Pinpoint the cell where the given text exists, returning its (x, y) midpoint coordinate. 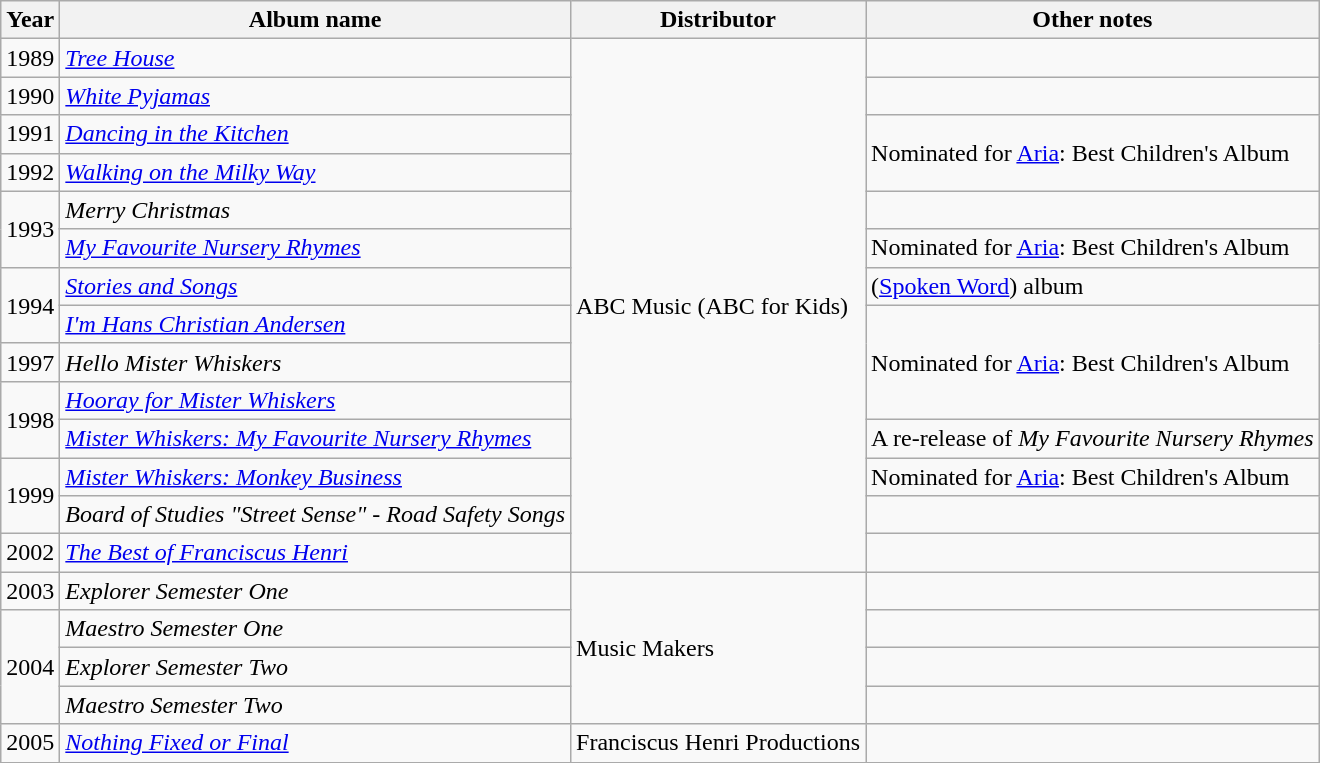
Board of Studies "Street Sense" - Road Safety Songs (316, 515)
A re-release of My Favourite Nursery Rhymes (1093, 438)
Nothing Fixed or Final (316, 743)
Mister Whiskers: Monkey Business (316, 477)
Year (30, 20)
Maestro Semester Two (316, 705)
Walking on the Milky Way (316, 172)
Explorer Semester Two (316, 667)
Mister Whiskers: My Favourite Nursery Rhymes (316, 438)
Franciscus Henri Productions (718, 743)
1992 (30, 172)
Distributor (718, 20)
1998 (30, 419)
ABC Music (ABC for Kids) (718, 306)
1991 (30, 134)
1994 (30, 305)
2002 (30, 553)
Stories and Songs (316, 286)
1999 (30, 496)
Other notes (1093, 20)
(Spoken Word) album (1093, 286)
Hello Mister Whiskers (316, 362)
Dancing in the Kitchen (316, 134)
Music Makers (718, 648)
Maestro Semester One (316, 629)
My Favourite Nursery Rhymes (316, 248)
I'm Hans Christian Andersen (316, 324)
Tree House (316, 58)
White Pyjamas (316, 96)
The Best of Franciscus Henri (316, 553)
1989 (30, 58)
2005 (30, 743)
2004 (30, 667)
1993 (30, 229)
Explorer Semester One (316, 591)
2003 (30, 591)
1990 (30, 96)
Hooray for Mister Whiskers (316, 400)
1997 (30, 362)
Album name (316, 20)
Merry Christmas (316, 210)
